Pinpoint the cell where the given text exists, returning its [X, Y] midpoint coordinate. 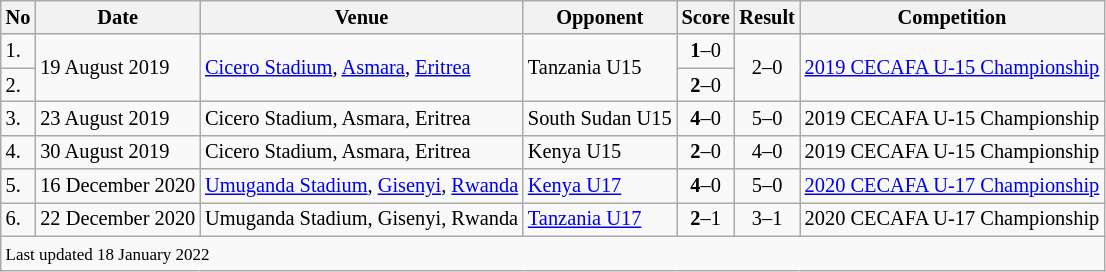
Date [118, 17]
3. [18, 118]
Kenya U15 [600, 152]
Venue [362, 17]
23 August 2019 [118, 118]
1. [18, 51]
Score [706, 17]
South Sudan U15 [600, 118]
No [18, 17]
16 December 2020 [118, 186]
Kenya U17 [600, 186]
6. [18, 219]
Last updated 18 January 2022 [552, 253]
Tanzania U17 [600, 219]
Tanzania U15 [600, 68]
2. [18, 85]
30 August 2019 [118, 152]
2–1 [706, 219]
Competition [952, 17]
19 August 2019 [118, 68]
22 December 2020 [118, 219]
Result [768, 17]
1–0 [706, 51]
Opponent [600, 17]
3–1 [768, 219]
5. [18, 186]
4. [18, 152]
